Determine the [x, y] coordinate at the center of the cell enclosing the given text.  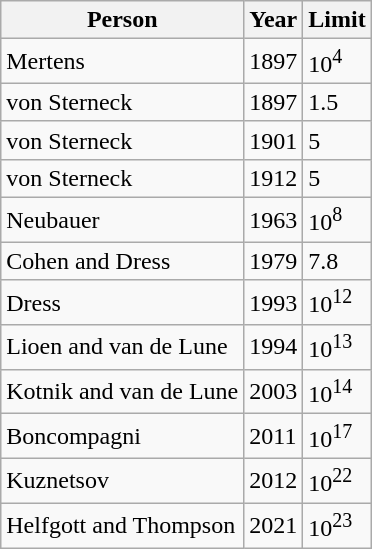
1901 [274, 140]
1.5 [337, 102]
Year [274, 20]
2012 [274, 480]
2011 [274, 436]
Neubauer [122, 220]
Kotnik and van de Lune [122, 392]
Helfgott and Thompson [122, 526]
Mertens [122, 62]
1014 [337, 392]
Lioen and van de Lune [122, 348]
1963 [274, 220]
Person [122, 20]
1022 [337, 480]
Kuznetsov [122, 480]
7.8 [337, 261]
2021 [274, 526]
1012 [337, 302]
1013 [337, 348]
Limit [337, 20]
Dress [122, 302]
1017 [337, 436]
Cohen and Dress [122, 261]
1023 [337, 526]
1912 [274, 178]
Boncompagni [122, 436]
104 [337, 62]
1979 [274, 261]
1993 [274, 302]
2003 [274, 392]
108 [337, 220]
1994 [274, 348]
